From the cell containing the given text, extract its center point as [x, y] coordinate. 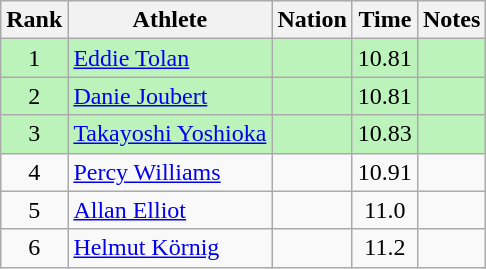
Eddie Tolan [170, 58]
Notes [451, 20]
3 [34, 134]
Percy Williams [170, 172]
Rank [34, 20]
1 [34, 58]
5 [34, 210]
Takayoshi Yoshioka [170, 134]
Nation [312, 20]
11.0 [384, 210]
Helmut Körnig [170, 248]
6 [34, 248]
Time [384, 20]
Athlete [170, 20]
2 [34, 96]
4 [34, 172]
Allan Elliot [170, 210]
10.91 [384, 172]
11.2 [384, 248]
Danie Joubert [170, 96]
10.83 [384, 134]
